Determine the (x, y) coordinate at the center of the cell enclosing the given text.  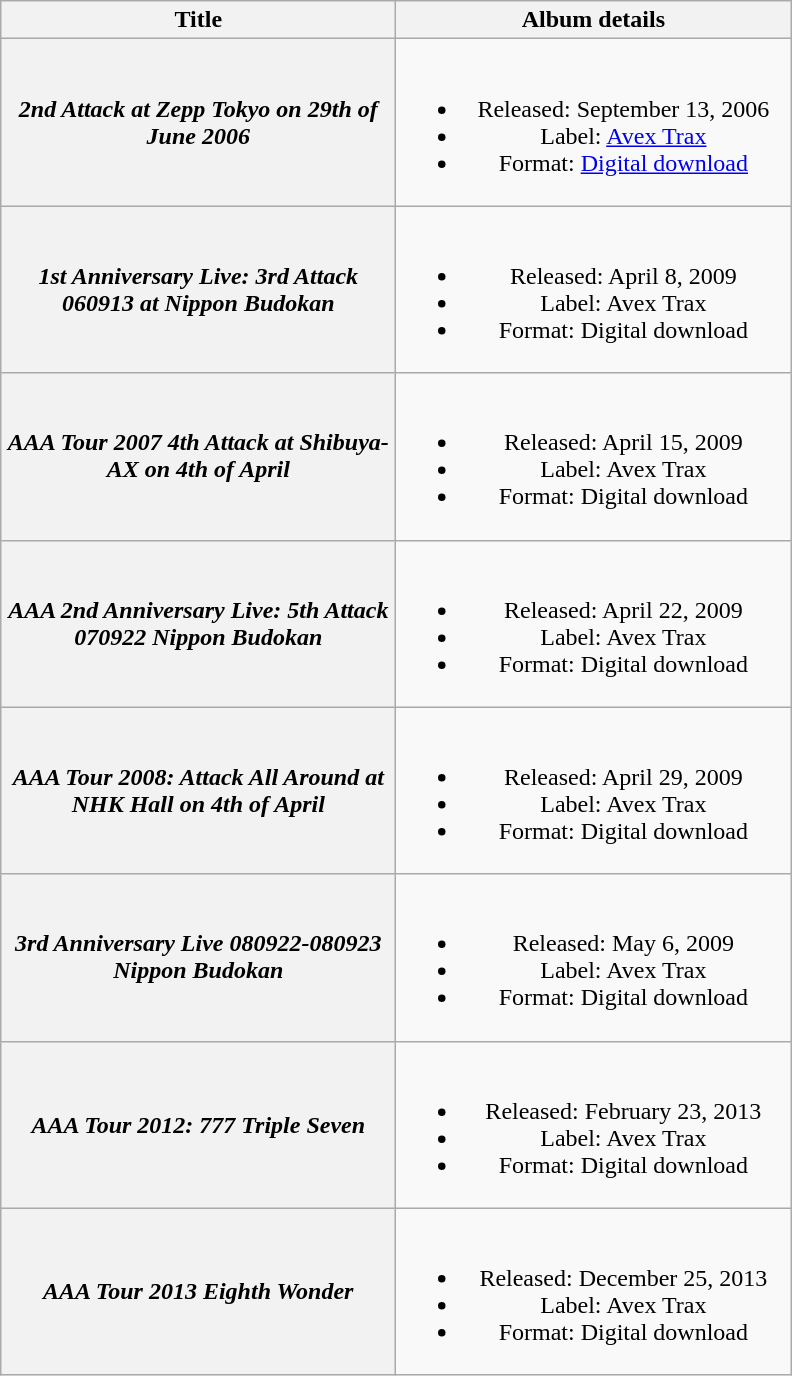
Released: April 29, 2009Label: Avex TraxFormat: Digital download (594, 790)
2nd Attack at Zepp Tokyo on 29th of June 2006 (198, 122)
Released: April 22, 2009Label: Avex TraxFormat: Digital download (594, 624)
Released: May 6, 2009Label: Avex TraxFormat: Digital download (594, 958)
Released: April 15, 2009Label: Avex TraxFormat: Digital download (594, 456)
Title (198, 20)
AAA Tour 2007 4th Attack at Shibuya-AX on 4th of April (198, 456)
AAA Tour 2008: Attack All Around at NHK Hall on 4th of April (198, 790)
AAA Tour 2013 Eighth Wonder (198, 1292)
Album details (594, 20)
1st Anniversary Live: 3rd Attack 060913 at Nippon Budokan (198, 290)
Released: April 8, 2009Label: Avex TraxFormat: Digital download (594, 290)
AAA Tour 2012: 777 Triple Seven (198, 1124)
Released: December 25, 2013Label: Avex TraxFormat: Digital download (594, 1292)
3rd Anniversary Live 080922-080923 Nippon Budokan (198, 958)
Released: February 23, 2013Label: Avex TraxFormat: Digital download (594, 1124)
AAA 2nd Anniversary Live: 5th Attack 070922 Nippon Budokan (198, 624)
Released: September 13, 2006Label: Avex TraxFormat: Digital download (594, 122)
